Output the [X, Y] coordinate of the center of the cell containing the given text.  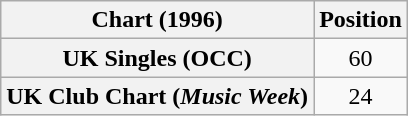
UK Singles (OCC) [158, 58]
60 [361, 58]
24 [361, 96]
Chart (1996) [158, 20]
UK Club Chart (Music Week) [158, 96]
Position [361, 20]
